Identify which cell holds the provided text, then report its (x, y) central coordinate. 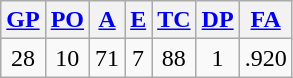
DP (218, 20)
88 (174, 58)
GP (23, 20)
28 (23, 58)
A (108, 20)
1 (218, 58)
FA (266, 20)
7 (138, 58)
TC (174, 20)
71 (108, 58)
E (138, 20)
.920 (266, 58)
10 (67, 58)
PO (67, 20)
